Scan for the cell matching the given text and deliver its (x, y) coordinate at center. 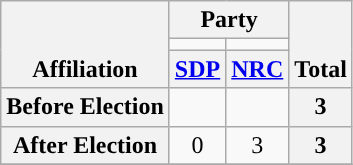
Party (228, 20)
SDP (197, 69)
NRC (258, 69)
Total (321, 44)
Before Election (86, 107)
0 (197, 145)
After Election (86, 145)
Affiliation (86, 44)
